Identify which cell holds the provided text, then report its [X, Y] central coordinate. 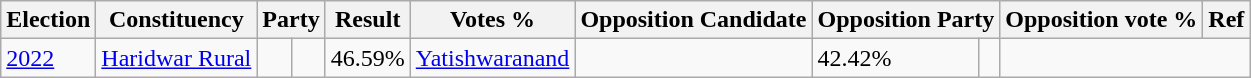
46.59% [368, 58]
2022 [48, 58]
Constituency [176, 20]
Opposition Candidate [694, 20]
Yatishwaranand [492, 58]
42.42% [895, 58]
Votes % [492, 20]
Opposition vote % [1102, 20]
Party [291, 20]
Ref [1226, 20]
Opposition Party [906, 20]
Result [368, 20]
Election [48, 20]
Haridwar Rural [176, 58]
